Output the (x, y) coordinate of the center of the cell containing the given text.  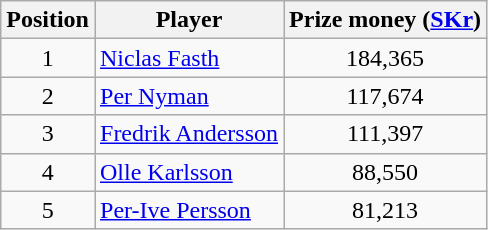
3 (48, 134)
Prize money (SKr) (386, 20)
Per Nyman (188, 96)
Position (48, 20)
Per-Ive Persson (188, 210)
184,365 (386, 58)
117,674 (386, 96)
2 (48, 96)
4 (48, 172)
Niclas Fasth (188, 58)
1 (48, 58)
5 (48, 210)
88,550 (386, 172)
111,397 (386, 134)
81,213 (386, 210)
Olle Karlsson (188, 172)
Player (188, 20)
Fredrik Andersson (188, 134)
